Search for the cell housing the specified text and yield its [X, Y] center coordinate. 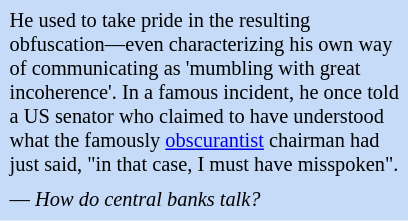
— How do central banks talk? [204, 200]
